Determine the [x, y] coordinate at the center of the cell enclosing the given text.  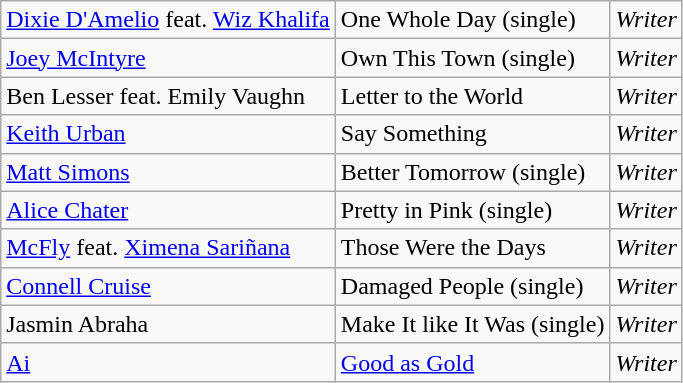
Letter to the World [472, 96]
Joey McIntyre [168, 58]
McFly feat. Ximena Sariñana [168, 248]
Own This Town (single) [472, 58]
Connell Cruise [168, 286]
One Whole Day (single) [472, 20]
Damaged People (single) [472, 286]
Better Tomorrow (single) [472, 172]
Keith Urban [168, 134]
Alice Chater [168, 210]
Those Were the Days [472, 248]
Ben Lesser feat. Emily Vaughn [168, 96]
Dixie D'Amelio feat. Wiz Khalifa [168, 20]
Say Something [472, 134]
Pretty in Pink (single) [472, 210]
Good as Gold [472, 362]
Ai [168, 362]
Matt Simons [168, 172]
Jasmin Abraha [168, 324]
Make It like It Was (single) [472, 324]
